Extract the (x, y) coordinate from the center of the cell holding the provided text.  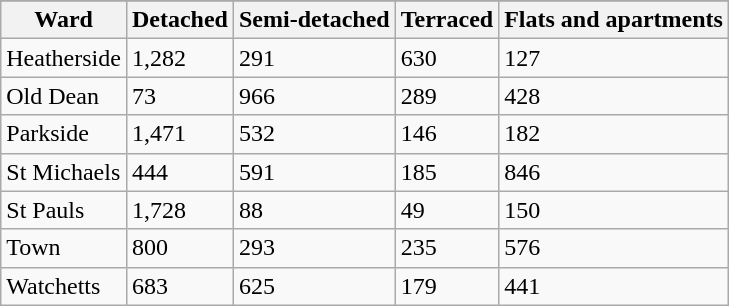
441 (614, 286)
127 (614, 58)
591 (314, 172)
Old Dean (64, 96)
846 (614, 172)
Parkside (64, 134)
Town (64, 248)
800 (180, 248)
Watchetts (64, 286)
1,282 (180, 58)
291 (314, 58)
625 (314, 286)
444 (180, 172)
Heatherside (64, 58)
179 (446, 286)
293 (314, 248)
150 (614, 210)
1,471 (180, 134)
49 (446, 210)
182 (614, 134)
73 (180, 96)
428 (614, 96)
289 (446, 96)
683 (180, 286)
St Michaels (64, 172)
966 (314, 96)
532 (314, 134)
185 (446, 172)
235 (446, 248)
Terraced (446, 20)
88 (314, 210)
146 (446, 134)
Detached (180, 20)
Ward (64, 20)
St Pauls (64, 210)
Flats and apartments (614, 20)
Semi-detached (314, 20)
576 (614, 248)
630 (446, 58)
1,728 (180, 210)
